Determine the [x, y] coordinate at the center of the cell enclosing the given text.  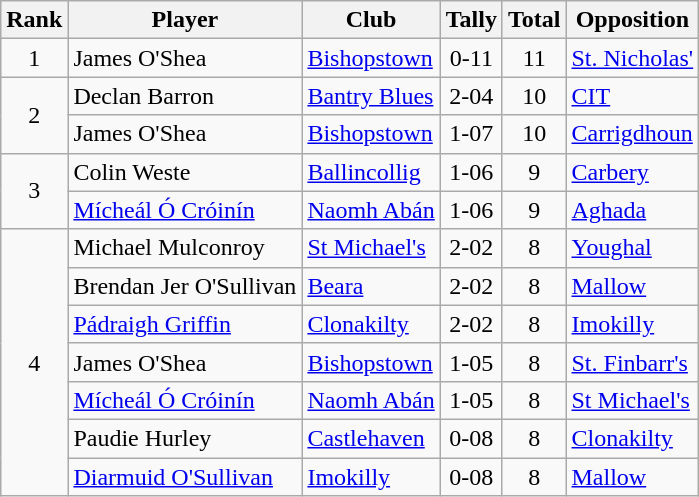
1 [34, 58]
Total [534, 20]
Carbery [632, 172]
Brendan Jer O'Sullivan [185, 286]
1-07 [471, 134]
CIT [632, 96]
Pádraigh Griffin [185, 324]
Rank [34, 20]
4 [34, 362]
Carrigdhoun [632, 134]
Youghal [632, 248]
11 [534, 58]
Paudie Hurley [185, 438]
Michael Mulconroy [185, 248]
St. Finbarr's [632, 362]
Club [371, 20]
Diarmuid O'Sullivan [185, 477]
Player [185, 20]
Opposition [632, 20]
Aghada [632, 210]
Beara [371, 286]
Bantry Blues [371, 96]
0-11 [471, 58]
2 [34, 115]
Colin Weste [185, 172]
Castlehaven [371, 438]
Declan Barron [185, 96]
St. Nicholas' [632, 58]
Tally [471, 20]
2-04 [471, 96]
3 [34, 191]
Ballincollig [371, 172]
